From the cell containing the given text, extract its center point as [x, y] coordinate. 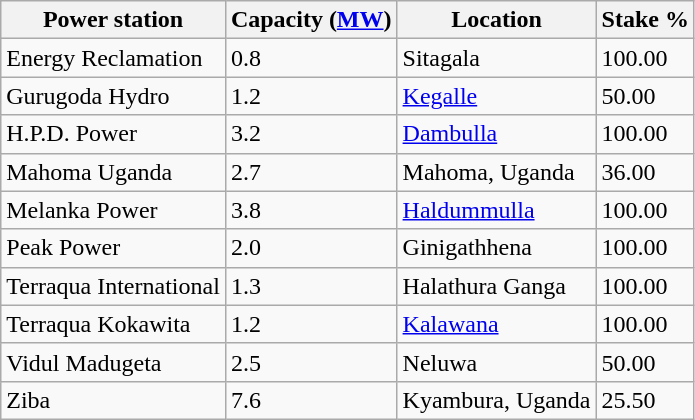
Terraqua Kokawita [114, 324]
2.7 [311, 172]
Location [496, 20]
Energy Reclamation [114, 58]
Vidul Madugeta [114, 362]
36.00 [645, 172]
2.0 [311, 248]
Gurugoda Hydro [114, 96]
Sitagala [496, 58]
H.P.D. Power [114, 134]
2.5 [311, 362]
Mahoma Uganda [114, 172]
Mahoma, Uganda [496, 172]
Capacity (MW) [311, 20]
Halathura Ganga [496, 286]
1.3 [311, 286]
25.50 [645, 400]
3.8 [311, 210]
Kalawana [496, 324]
0.8 [311, 58]
3.2 [311, 134]
Ginigathhena [496, 248]
Haldummulla [496, 210]
Peak Power [114, 248]
Terraqua International [114, 286]
Stake % [645, 20]
Dambulla [496, 134]
Power station [114, 20]
Kegalle [496, 96]
Neluwa [496, 362]
Kyambura, Uganda [496, 400]
Ziba [114, 400]
7.6 [311, 400]
Melanka Power [114, 210]
